Return [x, y] of the center of cell containing provided text 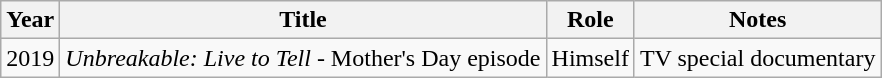
2019 [30, 58]
Notes [758, 20]
Year [30, 20]
TV special documentary [758, 58]
Title [303, 20]
Himself [590, 58]
Role [590, 20]
Unbreakable: Live to Tell - Mother's Day episode [303, 58]
